Locate the cell with the specified text and output its [X, Y] center coordinate. 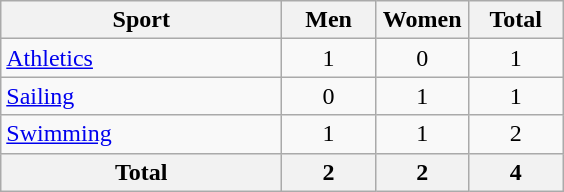
4 [516, 172]
Women [422, 20]
Swimming [142, 134]
Sailing [142, 96]
Sport [142, 20]
Men [329, 20]
Athletics [142, 58]
